Provide the [x, y] coordinate of the cell's center where the given text is located.  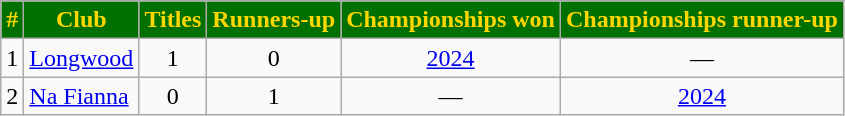
Club [82, 20]
# [12, 20]
Championships won [451, 20]
2 [12, 96]
Championships runner-up [702, 20]
Na Fianna [82, 96]
Runners-up [274, 20]
Titles [173, 20]
Longwood [82, 58]
